Pinpoint the cell where the given text exists, returning its [x, y] midpoint coordinate. 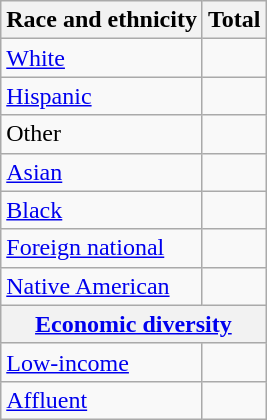
White [102, 58]
Native American [102, 286]
Asian [102, 172]
Black [102, 210]
Low-income [102, 362]
Hispanic [102, 96]
Affluent [102, 400]
Foreign national [102, 248]
Total [234, 20]
Other [102, 134]
Race and ethnicity [102, 20]
Economic diversity [134, 324]
